Detect which cell encompasses the target text, then output its (X, Y) center coordinate. 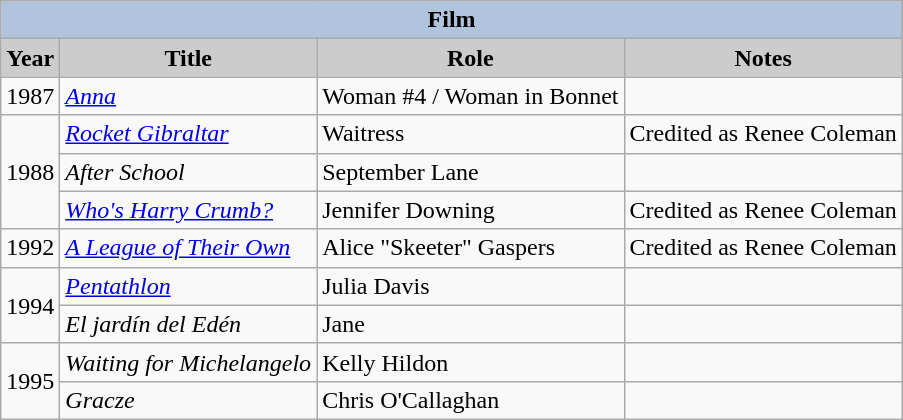
Rocket Gibraltar (188, 134)
El jardín del Edén (188, 324)
Gracze (188, 400)
Jennifer Downing (470, 210)
After School (188, 172)
Waiting for Michelangelo (188, 362)
Julia Davis (470, 286)
Chris O'Callaghan (470, 400)
September Lane (470, 172)
Pentathlon (188, 286)
1987 (30, 96)
Waitress (470, 134)
Notes (763, 58)
A League of Their Own (188, 248)
Year (30, 58)
Film (452, 20)
1995 (30, 381)
Title (188, 58)
Alice "Skeeter" Gaspers (470, 248)
Anna (188, 96)
1994 (30, 305)
Jane (470, 324)
Who's Harry Crumb? (188, 210)
1992 (30, 248)
1988 (30, 172)
Kelly Hildon (470, 362)
Woman #4 / Woman in Bonnet (470, 96)
Role (470, 58)
